From the cell containing the given text, extract its center point as [X, Y] coordinate. 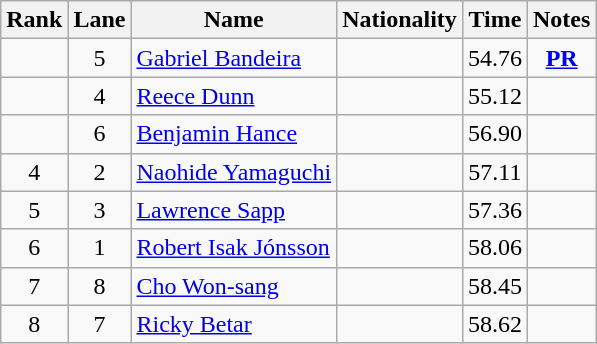
57.36 [494, 210]
Name [234, 20]
56.90 [494, 134]
Naohide Yamaguchi [234, 172]
Benjamin Hance [234, 134]
Time [494, 20]
Rank [34, 20]
1 [100, 248]
Robert Isak Jónsson [234, 248]
PR [561, 58]
Cho Won-sang [234, 286]
54.76 [494, 58]
58.62 [494, 324]
58.06 [494, 248]
Ricky Betar [234, 324]
2 [100, 172]
Gabriel Bandeira [234, 58]
Nationality [400, 20]
55.12 [494, 96]
58.45 [494, 286]
Reece Dunn [234, 96]
Lawrence Sapp [234, 210]
Lane [100, 20]
Notes [561, 20]
57.11 [494, 172]
3 [100, 210]
